From the cell containing the given text, extract its center point as (x, y) coordinate. 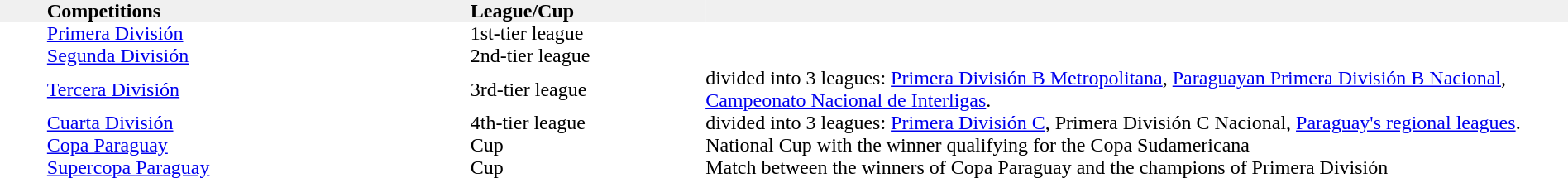
4th-tier league (588, 123)
Cup (588, 146)
League/Cup (588, 12)
divided into 3 leagues: Primera División B Metropolitana, Paraguayan Primera División B Nacional, Campeonato Nacional de Interligas. (1136, 89)
divided into 3 leagues: Primera División C, Primera División C Nacional, Paraguay's regional leagues. (1136, 123)
Copa Paraguay (259, 146)
2nd-tier league (588, 56)
Segunda División (259, 56)
Cuarta División (259, 123)
National Cup with the winner qualifying for the Copa Sudamericana (1136, 146)
Tercera División (259, 89)
3rd-tier league (588, 89)
Primera División (259, 33)
Competitions (259, 12)
1st-tier league (588, 33)
